Locate the cell with the specified text and output its (x, y) center coordinate. 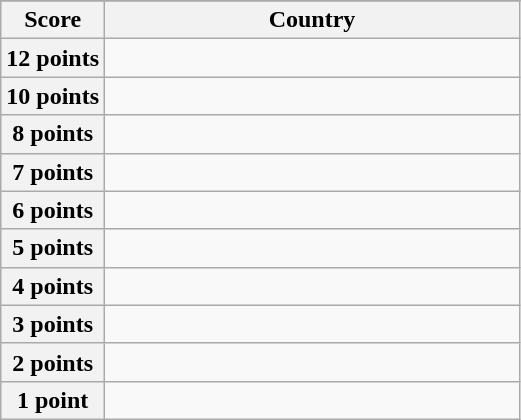
4 points (53, 286)
2 points (53, 362)
Country (312, 20)
3 points (53, 324)
7 points (53, 172)
5 points (53, 248)
6 points (53, 210)
1 point (53, 400)
12 points (53, 58)
8 points (53, 134)
10 points (53, 96)
Score (53, 20)
